Capture the cell that displays the provided text and extract its [X, Y] central coordinate. 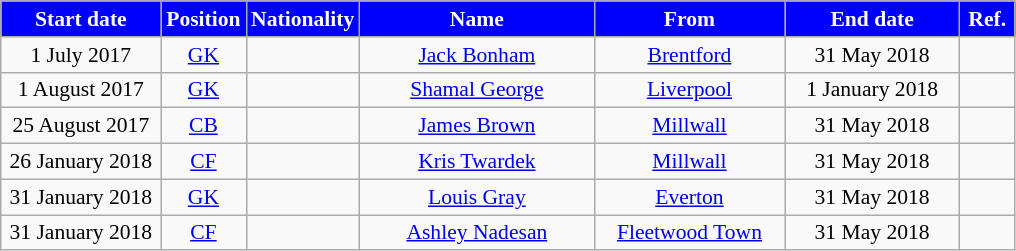
Shamal George [476, 90]
Position [204, 19]
1 July 2017 [81, 55]
Everton [689, 197]
1 August 2017 [81, 90]
Kris Twardek [476, 162]
Liverpool [689, 90]
1 January 2018 [872, 90]
Fleetwood Town [689, 233]
Name [476, 19]
26 January 2018 [81, 162]
Ashley Nadesan [476, 233]
Brentford [689, 55]
From [689, 19]
Louis Gray [476, 197]
End date [872, 19]
Ref. [988, 19]
25 August 2017 [81, 126]
James Brown [476, 126]
Nationality [302, 19]
CB [204, 126]
Start date [81, 19]
Jack Bonham [476, 55]
